From the cell containing the given text, extract its center point as [x, y] coordinate. 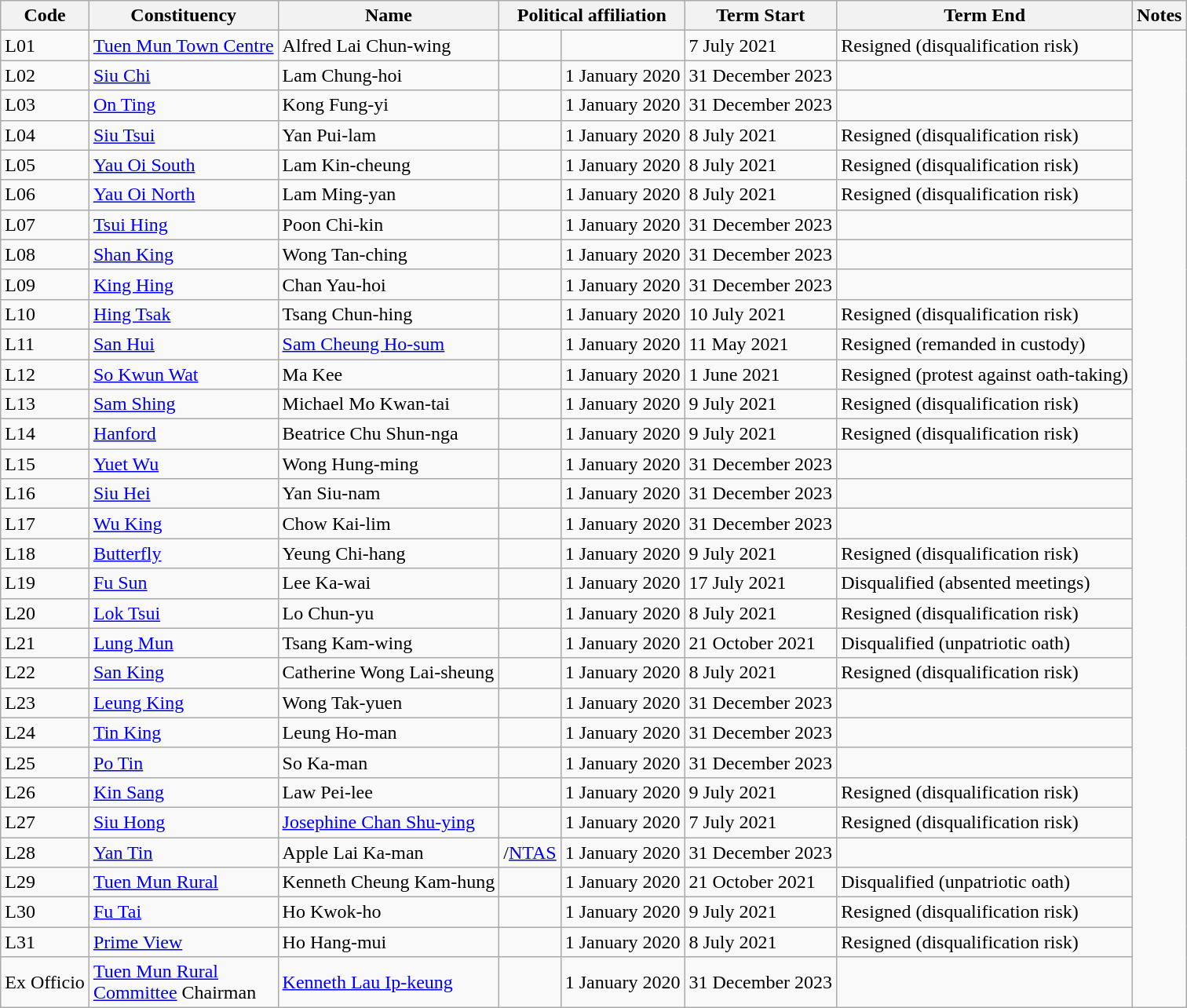
Lee Ka-wai [389, 583]
Apple Lai Ka-man [389, 852]
L14 [46, 434]
1 June 2021 [761, 374]
Resigned (protest against oath-taking) [984, 374]
Yan Pui-lam [389, 135]
L31 [46, 942]
L17 [46, 524]
L11 [46, 344]
San King [184, 673]
L07 [46, 225]
L20 [46, 613]
Notes [1160, 16]
Chow Kai-lim [389, 524]
Beatrice Chu Shun-nga [389, 434]
10 July 2021 [761, 314]
Tuen Mun Town Centre [184, 46]
Prime View [184, 942]
Term Start [761, 16]
Lam Ming-yan [389, 195]
Michael Mo Kwan-tai [389, 404]
L06 [46, 195]
L23 [46, 703]
L19 [46, 583]
Butterfly [184, 553]
L09 [46, 284]
Lo Chun-yu [389, 613]
L15 [46, 464]
L13 [46, 404]
Wu King [184, 524]
Alfred Lai Chun-wing [389, 46]
L05 [46, 165]
L04 [46, 135]
Shan King [184, 254]
Constituency [184, 16]
L01 [46, 46]
Ho Hang-mui [389, 942]
Hing Tsak [184, 314]
Lung Mun [184, 643]
Ho Kwok-ho [389, 912]
Tsui Hing [184, 225]
L25 [46, 762]
Ex Officio [46, 983]
Lam Kin-cheung [389, 165]
Tsang Chun-hing [389, 314]
17 July 2021 [761, 583]
Lam Chung-hoi [389, 75]
King Hing [184, 284]
L22 [46, 673]
L10 [46, 314]
Po Tin [184, 762]
Resigned (remanded in custody) [984, 344]
Kin Sang [184, 792]
So Kwun Wat [184, 374]
Wong Hung-ming [389, 464]
L28 [46, 852]
Tsang Kam-wing [389, 643]
Kong Fung-yi [389, 105]
Wong Tak-yuen [389, 703]
L03 [46, 105]
L18 [46, 553]
Kenneth Lau Ip-keung [389, 983]
Yuet Wu [184, 464]
Lok Tsui [184, 613]
Hanford [184, 434]
L30 [46, 912]
Poon Chi-kin [389, 225]
L24 [46, 732]
Siu Chi [184, 75]
Tuen Mun Rural [184, 882]
Catherine Wong Lai-sheung [389, 673]
San Hui [184, 344]
Yeung Chi-hang [389, 553]
Yau Oi North [184, 195]
L02 [46, 75]
Yan Tin [184, 852]
L12 [46, 374]
L08 [46, 254]
Kenneth Cheung Kam-hung [389, 882]
Leung King [184, 703]
Leung Ho-man [389, 732]
Fu Tai [184, 912]
Disqualified (absented meetings) [984, 583]
Josephine Chan Shu-ying [389, 822]
Code [46, 16]
Tuen Mun RuralCommittee Chairman [184, 983]
Law Pei-lee [389, 792]
L26 [46, 792]
Tin King [184, 732]
11 May 2021 [761, 344]
Ma Kee [389, 374]
On Ting [184, 105]
Sam Cheung Ho-sum [389, 344]
Siu Tsui [184, 135]
Yan Siu-nam [389, 494]
Term End [984, 16]
L29 [46, 882]
Political affiliation [592, 16]
Yau Oi South [184, 165]
/NTAS [530, 852]
Name [389, 16]
L21 [46, 643]
So Ka-man [389, 762]
Siu Hei [184, 494]
Fu Sun [184, 583]
Sam Shing [184, 404]
L27 [46, 822]
Chan Yau-hoi [389, 284]
Siu Hong [184, 822]
L16 [46, 494]
Wong Tan-ching [389, 254]
